Extract the [X, Y] coordinate from the center of the cell holding the provided text.  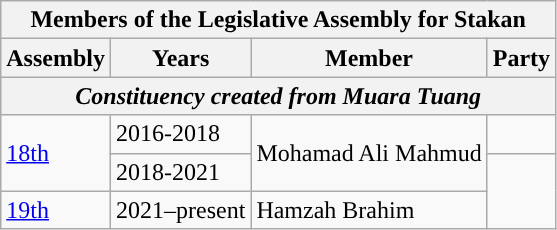
2018-2021 [180, 172]
2021–present [180, 210]
2016-2018 [180, 134]
Member [369, 58]
Mohamad Ali Mahmud [369, 153]
Years [180, 58]
Assembly [56, 58]
Members of the Legislative Assembly for Stakan [278, 20]
19th [56, 210]
18th [56, 153]
Hamzah Brahim [369, 210]
Constituency created from Muara Tuang [278, 96]
Party [521, 58]
